Return (x, y) of the center of cell containing provided text 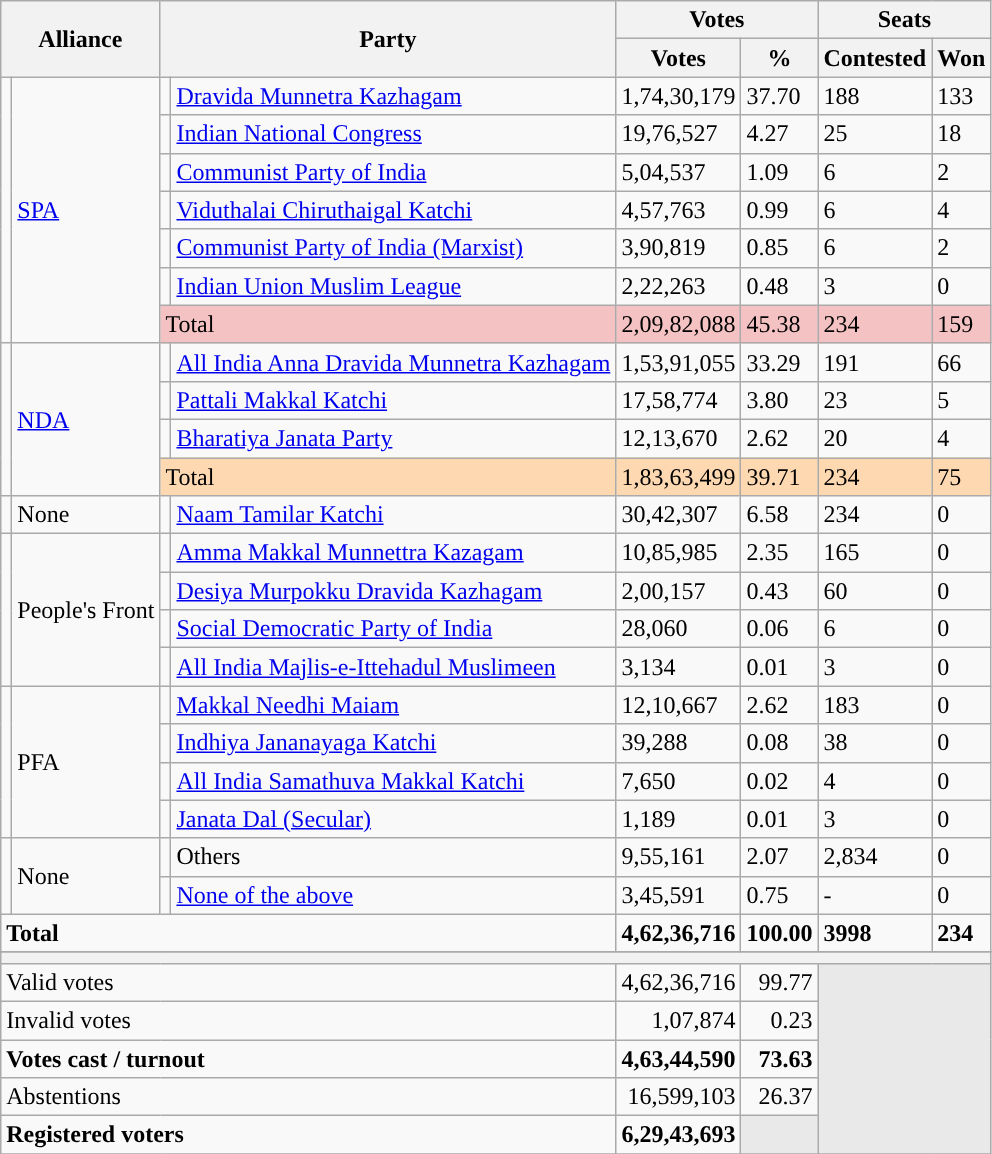
183 (875, 705)
All India Majlis-e-Ittehadul Muslimeen (394, 667)
5,04,537 (678, 172)
45.38 (780, 324)
2.35 (780, 553)
0.43 (780, 591)
Viduthalai Chiruthaigal Katchi (394, 210)
33.29 (780, 362)
4,57,763 (678, 210)
Makkal Needhi Maiam (394, 705)
Dravida Munnetra Kazhagam (394, 96)
SPA (86, 210)
3998 (875, 933)
Won (962, 58)
0.75 (780, 895)
4.27 (780, 134)
1.09 (780, 172)
Abstentions (308, 1097)
NDA (86, 419)
Registered voters (308, 1135)
3,134 (678, 667)
1,83,63,499 (678, 477)
People's Front (86, 610)
191 (875, 362)
73.63 (780, 1059)
0.23 (780, 1020)
6,29,43,693 (678, 1135)
25 (875, 134)
% (780, 58)
100.00 (780, 933)
1,74,30,179 (678, 96)
165 (875, 553)
19,76,527 (678, 134)
2,09,82,088 (678, 324)
Janata Dal (Secular) (394, 819)
23 (875, 400)
1,189 (678, 819)
5 (962, 400)
7,650 (678, 781)
188 (875, 96)
133 (962, 96)
Others (394, 857)
None of the above (394, 895)
39,288 (678, 743)
Votes cast / turnout (308, 1059)
0.85 (780, 248)
Pattali Makkal Katchi (394, 400)
75 (962, 477)
0.99 (780, 210)
159 (962, 324)
39.71 (780, 477)
Amma Makkal Munnettra Kazagam (394, 553)
2,834 (875, 857)
0.06 (780, 629)
Valid votes (308, 982)
Indian National Congress (394, 134)
Naam Tamilar Katchi (394, 515)
0.48 (780, 286)
4,63,44,590 (678, 1059)
Party (388, 39)
30,42,307 (678, 515)
0.08 (780, 743)
20 (875, 438)
Seats (904, 20)
2,22,263 (678, 286)
Invalid votes (308, 1020)
Alliance (80, 39)
12,10,667 (678, 705)
All India Samathuva Makkal Katchi (394, 781)
60 (875, 591)
0.02 (780, 781)
12,13,670 (678, 438)
16,599,103 (678, 1097)
1,07,874 (678, 1020)
2.07 (780, 857)
6.58 (780, 515)
3.80 (780, 400)
18 (962, 134)
37.70 (780, 96)
Communist Party of India (394, 172)
28,060 (678, 629)
Desiya Murpokku Dravida Kazhagam (394, 591)
All India Anna Dravida Munnetra Kazhagam (394, 362)
Social Democratic Party of India (394, 629)
PFA (86, 762)
9,55,161 (678, 857)
Communist Party of India (Marxist) (394, 248)
10,85,985 (678, 553)
66 (962, 362)
Bharatiya Janata Party (394, 438)
26.37 (780, 1097)
3,90,819 (678, 248)
99.77 (780, 982)
Indian Union Muslim League (394, 286)
1,53,91,055 (678, 362)
17,58,774 (678, 400)
- (875, 895)
3,45,591 (678, 895)
Indhiya Jananayaga Katchi (394, 743)
38 (875, 743)
2,00,157 (678, 591)
Contested (875, 58)
